Capture the cell that displays the provided text and extract its [X, Y] central coordinate. 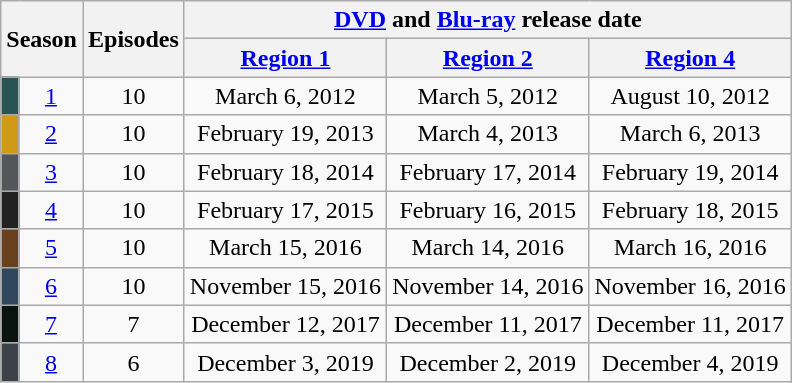
Region 4 [690, 58]
February 18, 2014 [285, 172]
December 4, 2019 [690, 362]
DVD and Blu-ray release date [488, 20]
February 17, 2015 [285, 210]
February 16, 2015 [488, 210]
5 [50, 248]
Season [42, 39]
3 [50, 172]
August 10, 2012 [690, 96]
Episodes [133, 39]
December 2, 2019 [488, 362]
March 15, 2016 [285, 248]
8 [50, 362]
4 [50, 210]
1 [50, 96]
February 19, 2013 [285, 134]
Region 1 [285, 58]
December 12, 2017 [285, 324]
Region 2 [488, 58]
February 19, 2014 [690, 172]
March 6, 2012 [285, 96]
March 14, 2016 [488, 248]
February 17, 2014 [488, 172]
March 4, 2013 [488, 134]
2 [50, 134]
December 3, 2019 [285, 362]
March 6, 2013 [690, 134]
November 16, 2016 [690, 286]
March 5, 2012 [488, 96]
November 15, 2016 [285, 286]
February 18, 2015 [690, 210]
November 14, 2016 [488, 286]
March 16, 2016 [690, 248]
